Locate the cell with the specified text and output its (x, y) center coordinate. 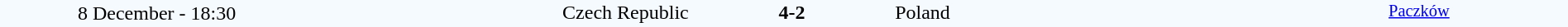
8 December - 18:30 (157, 13)
Poland (1082, 12)
Czech Republic (501, 12)
Paczków (1419, 13)
4-2 (791, 12)
